From the cell containing the given text, extract its center point as [X, Y] coordinate. 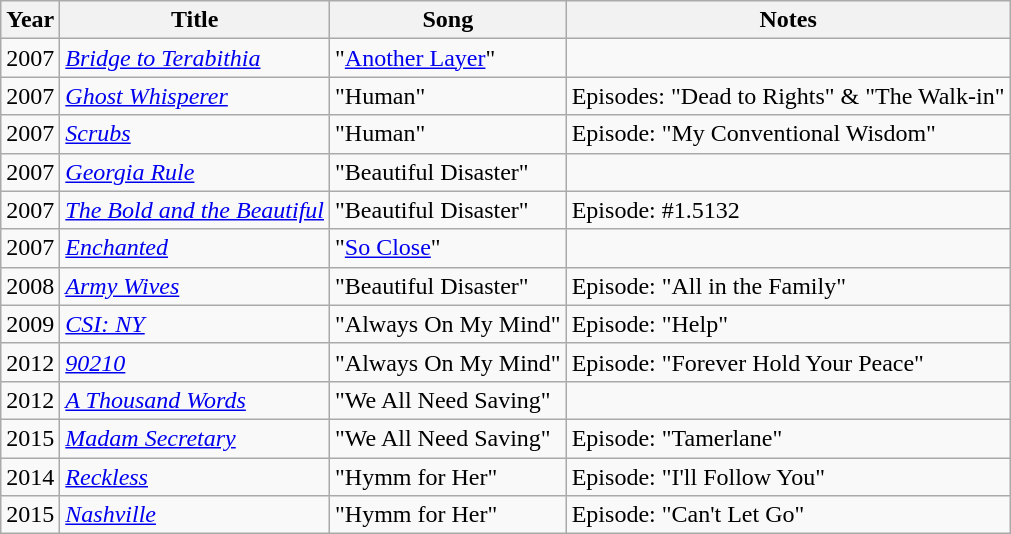
The Bold and the Beautiful [195, 210]
Episode: "Tamerlane" [788, 438]
Nashville [195, 515]
Episode: "Can't Let Go" [788, 515]
"Another Layer" [448, 58]
Episode: #1.5132 [788, 210]
Ghost Whisperer [195, 96]
Notes [788, 20]
Enchanted [195, 248]
Episode: "I'll Follow You" [788, 477]
Episode: "Forever Hold Your Peace" [788, 362]
2008 [30, 286]
Madam Secretary [195, 438]
"So Close" [448, 248]
Title [195, 20]
Episode: "All in the Family" [788, 286]
Scrubs [195, 134]
2014 [30, 477]
Episodes: "Dead to Rights" & "The Walk-in" [788, 96]
Bridge to Terabithia [195, 58]
2009 [30, 324]
Song [448, 20]
A Thousand Words [195, 400]
Year [30, 20]
CSI: NY [195, 324]
90210 [195, 362]
Reckless [195, 477]
Georgia Rule [195, 172]
Army Wives [195, 286]
Episode: "Help" [788, 324]
Episode: "My Conventional Wisdom" [788, 134]
